Return the (X, Y) coordinate for the center point of the cell that contains the specified text.  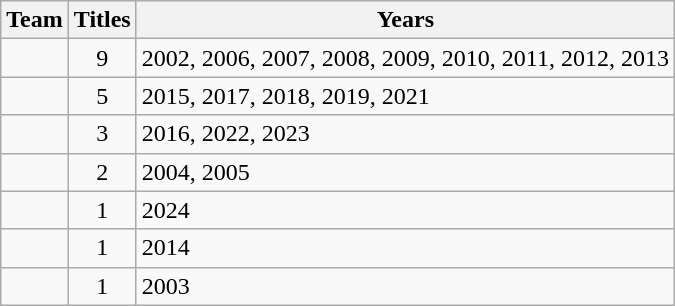
2015, 2017, 2018, 2019, 2021 (405, 96)
Years (405, 20)
2004, 2005 (405, 172)
Team (35, 20)
3 (102, 134)
9 (102, 58)
2014 (405, 248)
2024 (405, 210)
5 (102, 96)
2003 (405, 286)
Titles (102, 20)
2 (102, 172)
2002, 2006, 2007, 2008, 2009, 2010, 2011, 2012, 2013 (405, 58)
2016, 2022, 2023 (405, 134)
